From the cell containing the given text, extract its center point as [X, Y] coordinate. 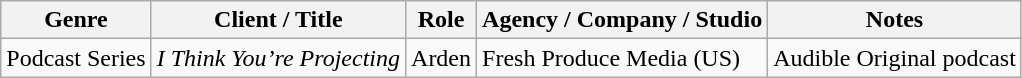
Podcast Series [76, 58]
Notes [895, 20]
Audible Original podcast [895, 58]
Agency / Company / Studio [622, 20]
I Think You’re Projecting [278, 58]
Role [442, 20]
Fresh Produce Media (US) [622, 58]
Arden [442, 58]
Client / Title [278, 20]
Genre [76, 20]
